Determine the [x, y] coordinate at the center of the cell enclosing the given text.  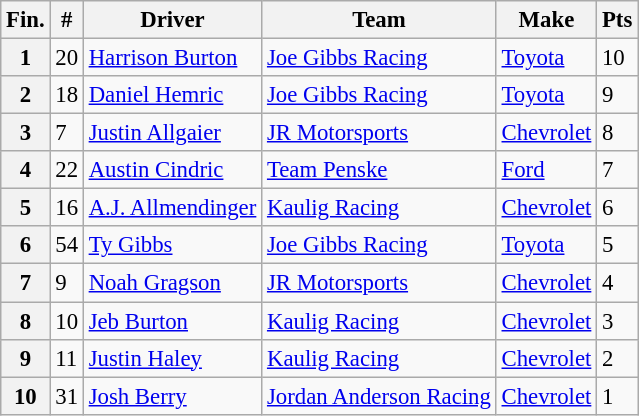
Pts [618, 20]
20 [66, 58]
Ty Gibbs [172, 245]
Team [380, 20]
A.J. Allmendinger [172, 208]
Make [546, 20]
11 [66, 358]
Josh Berry [172, 396]
Noah Gragson [172, 283]
Justin Haley [172, 358]
22 [66, 170]
Justin Allgaier [172, 133]
31 [66, 396]
# [66, 20]
Daniel Hemric [172, 95]
Driver [172, 20]
Team Penske [380, 170]
Austin Cindric [172, 170]
16 [66, 208]
54 [66, 245]
Jeb Burton [172, 321]
Ford [546, 170]
Jordan Anderson Racing [380, 396]
Fin. [26, 20]
Harrison Burton [172, 58]
18 [66, 95]
